For the text-containing cell, return its midpoint in (X, Y) coordinate format. 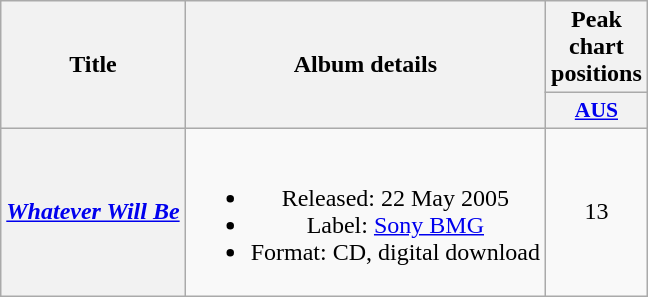
Album details (365, 65)
13 (597, 212)
Whatever Will Be (93, 212)
Peak chart positions (597, 47)
Released: 22 May 2005Label: Sony BMGFormat: CD, digital download (365, 212)
Title (93, 65)
AUS (597, 111)
